Return [X, Y] of the center of cell containing provided text 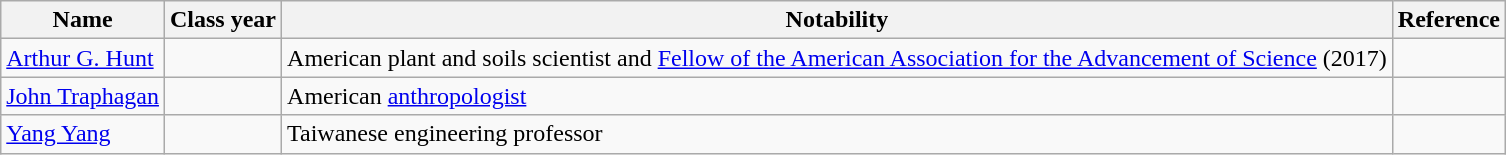
American anthropologist [838, 96]
Name [83, 20]
Notability [838, 20]
Arthur G. Hunt [83, 58]
Class year [222, 20]
Yang Yang [83, 134]
Taiwanese engineering professor [838, 134]
American plant and soils scientist and Fellow of the American Association for the Advancement of Science (2017) [838, 58]
John Traphagan [83, 96]
Reference [1448, 20]
